Find where the given text appears and provide that cell's center as (X, Y) coordinate. 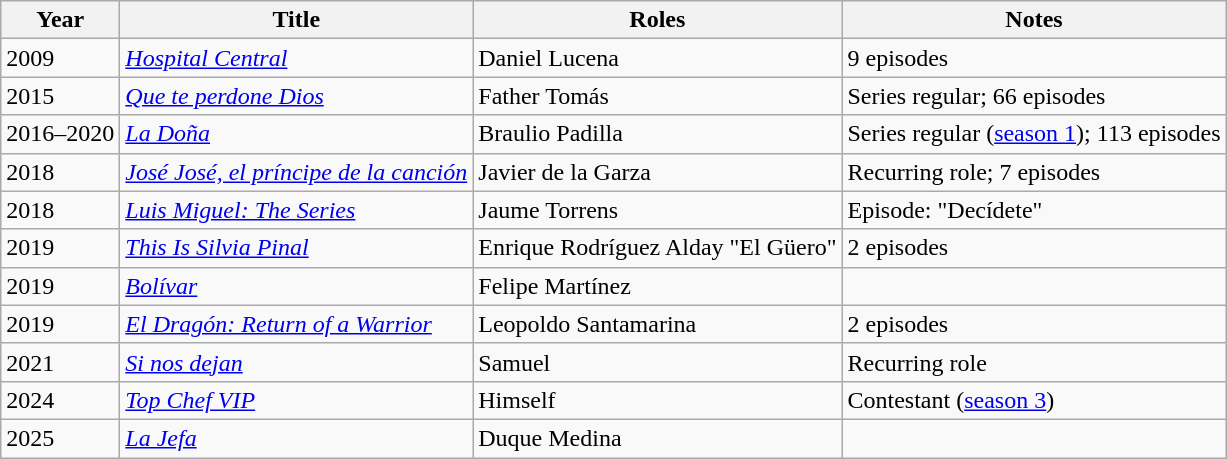
Javier de la Garza (658, 172)
Father Tomás (658, 96)
El Dragón: Return of a Warrior (296, 324)
Himself (658, 400)
2009 (60, 58)
2024 (60, 400)
Series regular (season 1); 113 episodes (1034, 134)
Recurring role (1034, 362)
Si nos dejan (296, 362)
Contestant (season 3) (1034, 400)
Daniel Lucena (658, 58)
Hospital Central (296, 58)
9 episodes (1034, 58)
Bolívar (296, 286)
2025 (60, 438)
Luis Miguel: The Series (296, 210)
This Is Silvia Pinal (296, 248)
2015 (60, 96)
2016–2020 (60, 134)
Title (296, 20)
Braulio Padilla (658, 134)
La Doña (296, 134)
Duque Medina (658, 438)
Series regular; 66 episodes (1034, 96)
2021 (60, 362)
Episode: "Decídete" (1034, 210)
Recurring role; 7 episodes (1034, 172)
Que te perdone Dios (296, 96)
José José, el príncipe de la canción (296, 172)
Roles (658, 20)
Year (60, 20)
Enrique Rodríguez Alday "El Güero" (658, 248)
Jaume Torrens (658, 210)
Felipe Martínez (658, 286)
Notes (1034, 20)
Top Chef VIP (296, 400)
Samuel (658, 362)
La Jefa (296, 438)
Leopoldo Santamarina (658, 324)
